Return the (x, y) coordinate for the center point of the cell that contains the specified text.  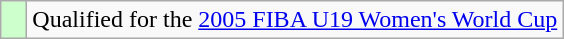
Qualified for the 2005 FIBA U19 Women's World Cup (295, 20)
